From the cell containing the given text, extract its center point as [X, Y] coordinate. 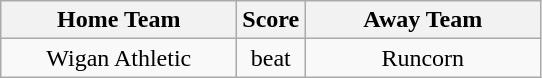
Score [271, 20]
Wigan Athletic [119, 58]
beat [271, 58]
Home Team [119, 20]
Away Team [423, 20]
Runcorn [423, 58]
